Pinpoint the cell where the given text exists, returning its [x, y] midpoint coordinate. 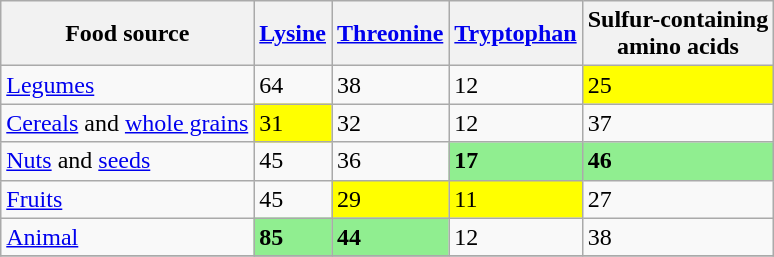
Cereals and whole grains [128, 123]
Legumes [128, 85]
36 [390, 161]
27 [678, 199]
11 [516, 199]
Tryptophan [516, 34]
25 [678, 85]
17 [516, 161]
31 [293, 123]
Fruits [128, 199]
44 [390, 237]
Nuts and seeds [128, 161]
Food source [128, 34]
37 [678, 123]
Animal [128, 237]
Sulfur-containingamino acids [678, 34]
32 [390, 123]
Lysine [293, 34]
46 [678, 161]
Threonine [390, 34]
29 [390, 199]
64 [293, 85]
85 [293, 237]
